Return the (X, Y) coordinate for the center point of the cell that contains the specified text.  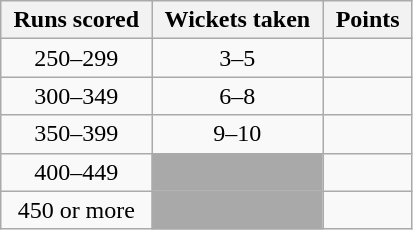
Points (368, 20)
250–299 (76, 58)
Wickets taken (238, 20)
450 or more (76, 210)
300–349 (76, 96)
400–449 (76, 172)
9–10 (238, 134)
6–8 (238, 96)
3–5 (238, 58)
350–399 (76, 134)
Runs scored (76, 20)
